From the cell containing the given text, extract its center point as (X, Y) coordinate. 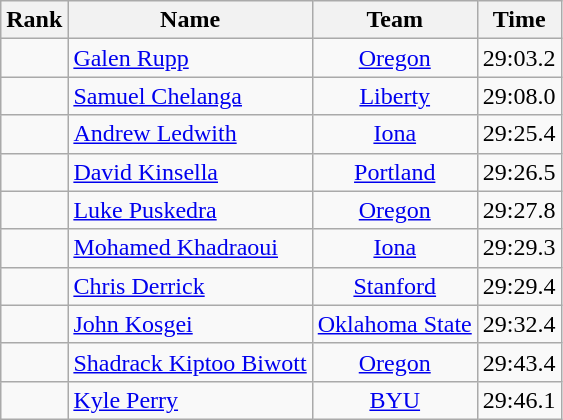
Andrew Ledwith (190, 134)
Time (519, 20)
Portland (394, 172)
Kyle Perry (190, 400)
29:29.4 (519, 286)
Luke Puskedra (190, 210)
David Kinsella (190, 172)
Team (394, 20)
29:03.2 (519, 58)
BYU (394, 400)
29:26.5 (519, 172)
Oklahoma State (394, 324)
29:32.4 (519, 324)
Name (190, 20)
29:29.3 (519, 248)
29:27.8 (519, 210)
29:08.0 (519, 96)
Galen Rupp (190, 58)
Rank (34, 20)
29:43.4 (519, 362)
Stanford (394, 286)
29:46.1 (519, 400)
Chris Derrick (190, 286)
John Kosgei (190, 324)
Shadrack Kiptoo Biwott (190, 362)
Mohamed Khadraoui (190, 248)
Samuel Chelanga (190, 96)
Liberty (394, 96)
29:25.4 (519, 134)
